Capture the cell that displays the provided text and extract its (X, Y) central coordinate. 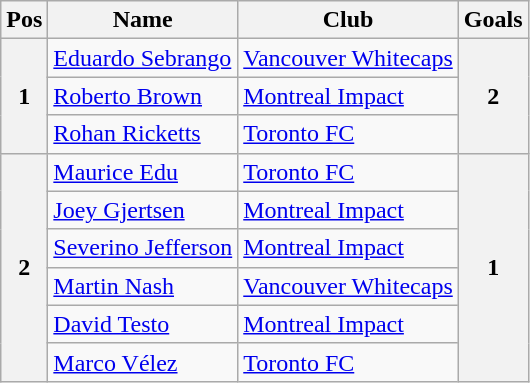
Name (143, 20)
Severino Jefferson (143, 248)
Maurice Edu (143, 172)
Goals (493, 20)
Pos (24, 20)
Joey Gjertsen (143, 210)
Rohan Ricketts (143, 134)
David Testo (143, 324)
Eduardo Sebrango (143, 58)
Roberto Brown (143, 96)
Marco Vélez (143, 362)
Club (348, 20)
Martin Nash (143, 286)
